Scan for the cell matching the given text and deliver its [x, y] coordinate at center. 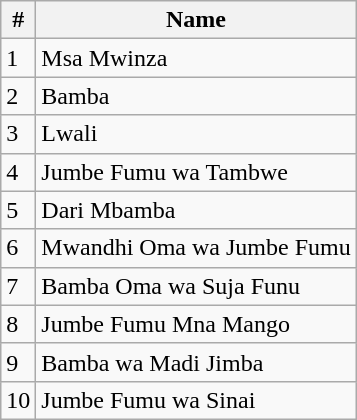
1 [18, 58]
Jumbe Fumu wa Tambwe [196, 172]
Name [196, 20]
3 [18, 134]
2 [18, 96]
7 [18, 286]
5 [18, 210]
8 [18, 324]
10 [18, 400]
# [18, 20]
Msa Mwinza [196, 58]
Dari Mbamba [196, 210]
Jumbe Fumu wa Sinai [196, 400]
6 [18, 248]
9 [18, 362]
Bamba wa Madi Jimba [196, 362]
Mwandhi Oma wa Jumbe Fumu [196, 248]
Bamba Oma wa Suja Funu [196, 286]
Lwali [196, 134]
4 [18, 172]
Bamba [196, 96]
Jumbe Fumu Mna Mango [196, 324]
